From the cell containing the given text, extract its center point as [X, Y] coordinate. 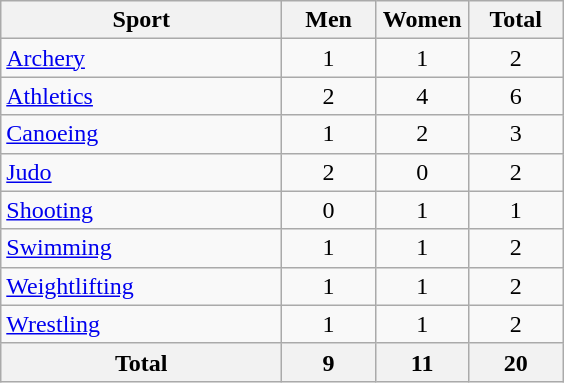
4 [422, 96]
Weightlifting [142, 286]
20 [516, 362]
Swimming [142, 248]
3 [516, 134]
Women [422, 20]
Canoeing [142, 134]
Archery [142, 58]
Sport [142, 20]
Athletics [142, 96]
Shooting [142, 210]
Wrestling [142, 324]
6 [516, 96]
Men [329, 20]
9 [329, 362]
Judo [142, 172]
11 [422, 362]
